Return the [X, Y] coordinate for the center point of the cell that contains the specified text.  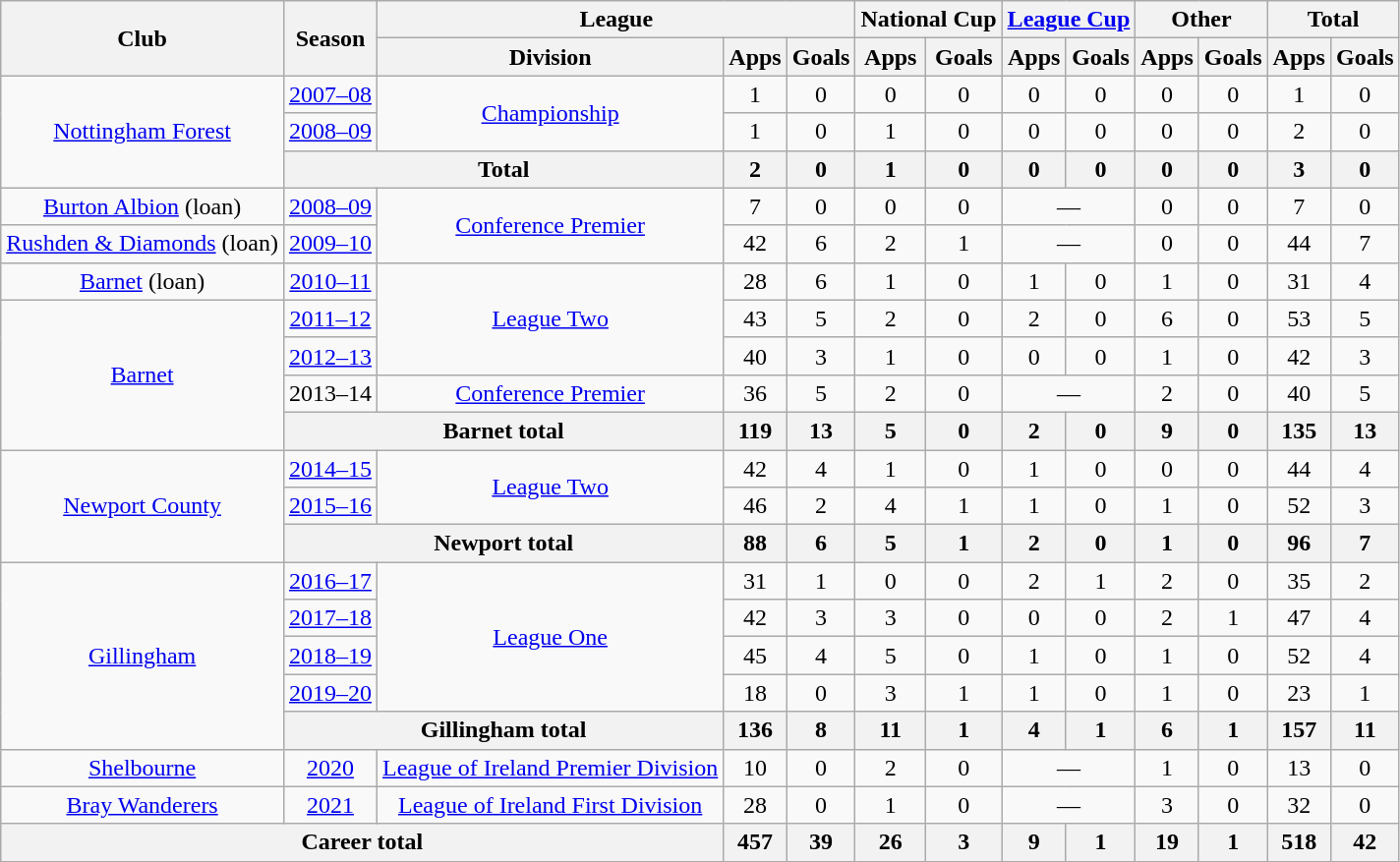
Barnet [143, 374]
2007–08 [330, 94]
35 [1299, 581]
88 [755, 544]
Club [143, 38]
18 [755, 693]
Career total [362, 842]
2015–16 [330, 506]
League of Ireland First Division [551, 805]
119 [755, 431]
Burton Albion (loan) [143, 206]
2019–20 [330, 693]
Newport County [143, 506]
Championship [551, 113]
National Cup [928, 20]
League of Ireland Premier Division [551, 768]
Nottingham Forest [143, 132]
157 [1299, 730]
43 [755, 318]
2010–11 [330, 281]
135 [1299, 431]
Newport total [503, 544]
2018–19 [330, 656]
136 [755, 730]
Gillingham total [503, 730]
League [616, 20]
2011–12 [330, 318]
47 [1299, 618]
2009–10 [330, 244]
Division [551, 57]
19 [1167, 842]
23 [1299, 693]
457 [755, 842]
2016–17 [330, 581]
Barnet (loan) [143, 281]
53 [1299, 318]
32 [1299, 805]
Barnet total [503, 431]
Other [1201, 20]
Gillingham [143, 656]
2012–13 [330, 356]
26 [891, 842]
Bray Wanderers [143, 805]
36 [755, 393]
Season [330, 38]
10 [755, 768]
96 [1299, 544]
2014–15 [330, 469]
45 [755, 656]
2013–14 [330, 393]
8 [821, 730]
2021 [330, 805]
46 [755, 506]
League One [551, 637]
518 [1299, 842]
League Cup [1069, 20]
2017–18 [330, 618]
Rushden & Diamonds (loan) [143, 244]
39 [821, 842]
2020 [330, 768]
Shelbourne [143, 768]
